Capture the cell that displays the provided text and extract its (X, Y) central coordinate. 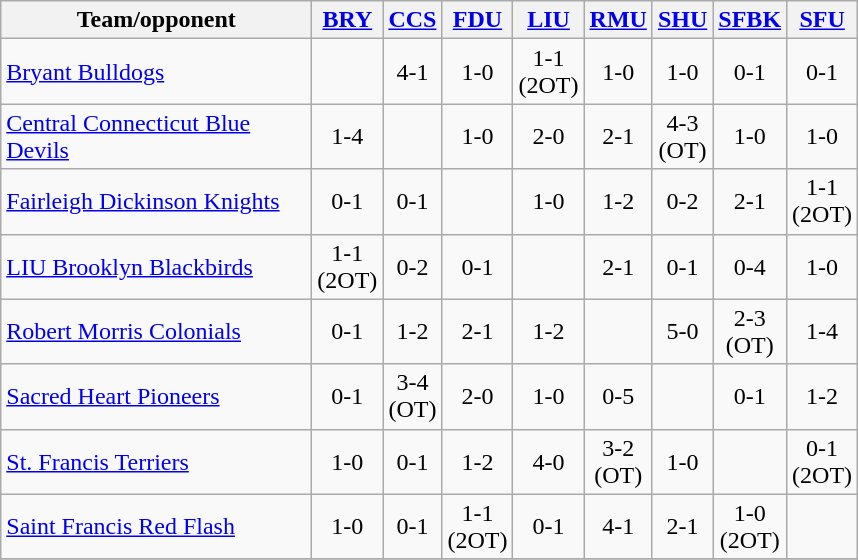
Team/opponent (156, 20)
Fairleigh Dickinson Knights (156, 202)
0-1 (2OT) (822, 462)
4-3 (OT) (682, 136)
0-4 (750, 266)
St. Francis Terriers (156, 462)
Central Connecticut Blue Devils (156, 136)
3-2 (OT) (618, 462)
0-5 (618, 396)
Sacred Heart Pioneers (156, 396)
Bryant Bulldogs (156, 72)
Saint Francis Red Flash (156, 526)
SHU (682, 20)
CCS (412, 20)
3-4 (OT) (412, 396)
2-3 (OT) (750, 332)
LIU Brooklyn Blackbirds (156, 266)
RMU (618, 20)
BRY (348, 20)
5-0 (682, 332)
4-0 (548, 462)
1-0 (2OT) (750, 526)
Robert Morris Colonials (156, 332)
SFU (822, 20)
FDU (478, 20)
SFBK (750, 20)
LIU (548, 20)
